Provide the [x, y] coordinate of the cell's center where the given text is located.  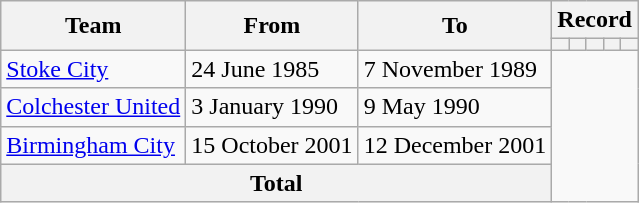
Total [276, 183]
Birmingham City [94, 145]
To [455, 26]
24 June 1985 [272, 69]
Stoke City [94, 69]
Colchester United [94, 107]
12 December 2001 [455, 145]
9 May 1990 [455, 107]
7 November 1989 [455, 69]
From [272, 26]
Team [94, 26]
15 October 2001 [272, 145]
3 January 1990 [272, 107]
Record [595, 20]
